Detect which cell encompasses the target text, then output its (x, y) center coordinate. 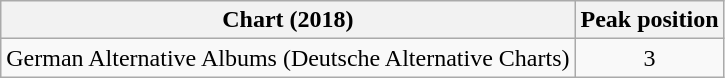
Peak position (650, 20)
Chart (2018) (288, 20)
German Alternative Albums (Deutsche Alternative Charts) (288, 58)
3 (650, 58)
